Detect which cell encompasses the target text, then output its [X, Y] center coordinate. 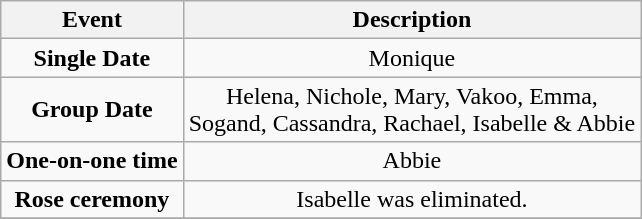
Single Date [92, 58]
Helena, Nichole, Mary, Vakoo, Emma,Sogand, Cassandra, Rachael, Isabelle & Abbie [412, 110]
Abbie [412, 161]
Isabelle was eliminated. [412, 199]
Group Date [92, 110]
Rose ceremony [92, 199]
Description [412, 20]
One-on-one time [92, 161]
Monique [412, 58]
Event [92, 20]
